Scan for the cell matching the given text and deliver its (x, y) coordinate at center. 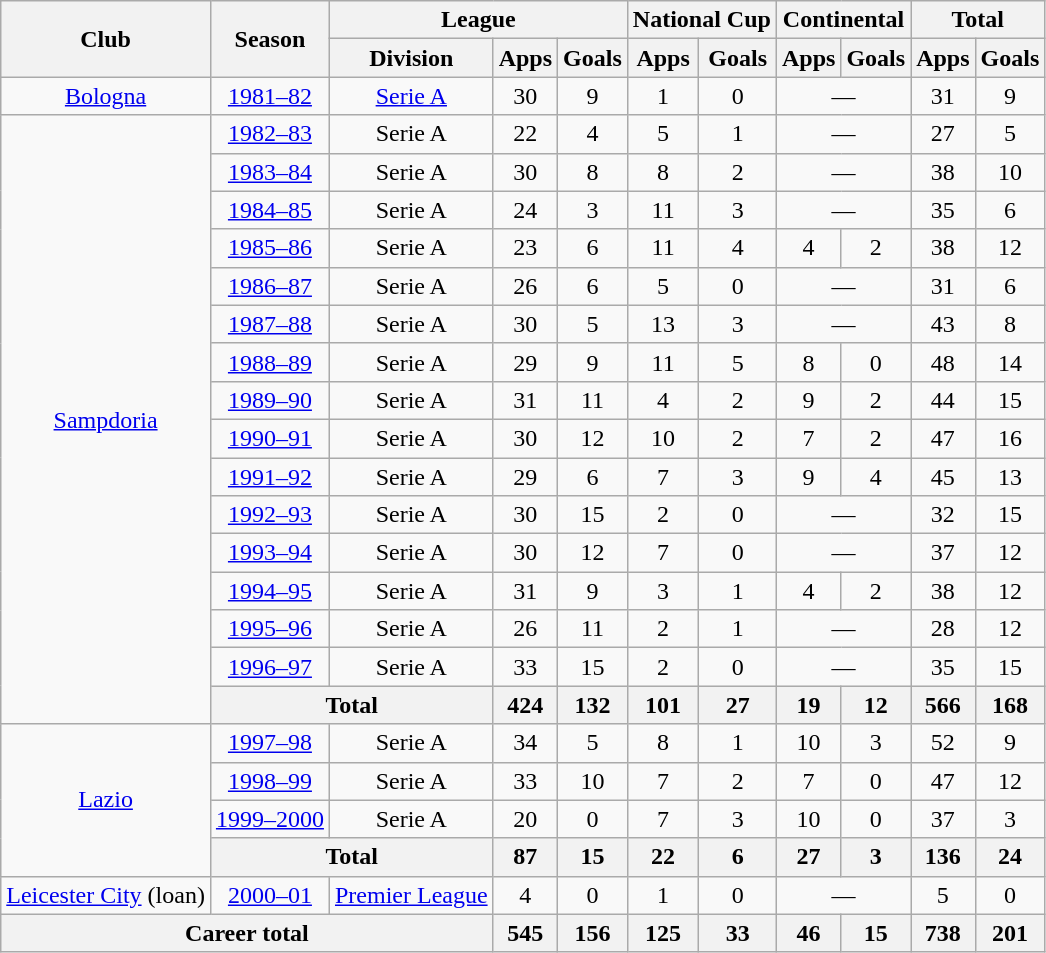
28 (943, 629)
34 (525, 743)
45 (943, 477)
Career total (247, 933)
1985–86 (270, 248)
1992–93 (270, 515)
101 (663, 705)
156 (593, 933)
125 (663, 933)
566 (943, 705)
1999–2000 (270, 819)
Club (106, 39)
1986–87 (270, 286)
14 (1010, 362)
132 (593, 705)
168 (1010, 705)
201 (1010, 933)
1982–83 (270, 134)
Leicester City (loan) (106, 895)
Lazio (106, 800)
Division (411, 58)
1993–94 (270, 553)
National Cup (702, 20)
52 (943, 743)
20 (525, 819)
1989–90 (270, 400)
424 (525, 705)
32 (943, 515)
Premier League (411, 895)
136 (943, 857)
1997–98 (270, 743)
Bologna (106, 96)
1994–95 (270, 591)
23 (525, 248)
2000–01 (270, 895)
1998–99 (270, 781)
738 (943, 933)
1984–85 (270, 210)
1996–97 (270, 667)
League (478, 20)
1981–82 (270, 96)
1987–88 (270, 324)
16 (1010, 438)
Season (270, 39)
48 (943, 362)
87 (525, 857)
46 (808, 933)
1990–91 (270, 438)
43 (943, 324)
Sampdoria (106, 420)
44 (943, 400)
19 (808, 705)
Continental (843, 20)
1988–89 (270, 362)
545 (525, 933)
1991–92 (270, 477)
1983–84 (270, 172)
1995–96 (270, 629)
